Detect which cell encompasses the target text, then output its (x, y) center coordinate. 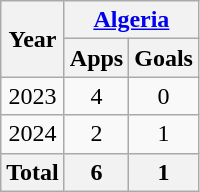
2024 (33, 134)
Year (33, 39)
6 (96, 172)
0 (164, 96)
2 (96, 134)
Algeria (131, 20)
Apps (96, 58)
2023 (33, 96)
Goals (164, 58)
Total (33, 172)
4 (96, 96)
